Output the (X, Y) coordinate of the center of the cell containing the given text.  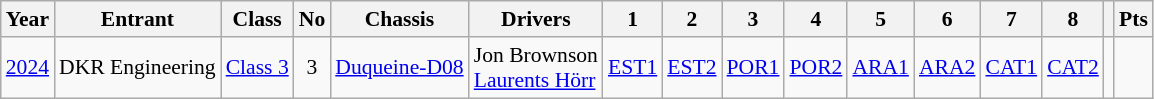
DKR Engineering (138, 68)
Class 3 (258, 68)
Class (258, 19)
7 (1011, 19)
ARA1 (880, 68)
Duqueine-D08 (399, 68)
No (312, 19)
6 (948, 19)
2024 (28, 68)
8 (1073, 19)
Year (28, 19)
ARA2 (948, 68)
Entrant (138, 19)
POR1 (754, 68)
EST1 (632, 68)
Jon Brownson Laurents Hörr (536, 68)
Chassis (399, 19)
Pts (1134, 19)
1 (632, 19)
2 (692, 19)
5 (880, 19)
CAT1 (1011, 68)
POR2 (816, 68)
Drivers (536, 19)
EST2 (692, 68)
4 (816, 19)
CAT2 (1073, 68)
